Capture the cell that displays the provided text and extract its (x, y) central coordinate. 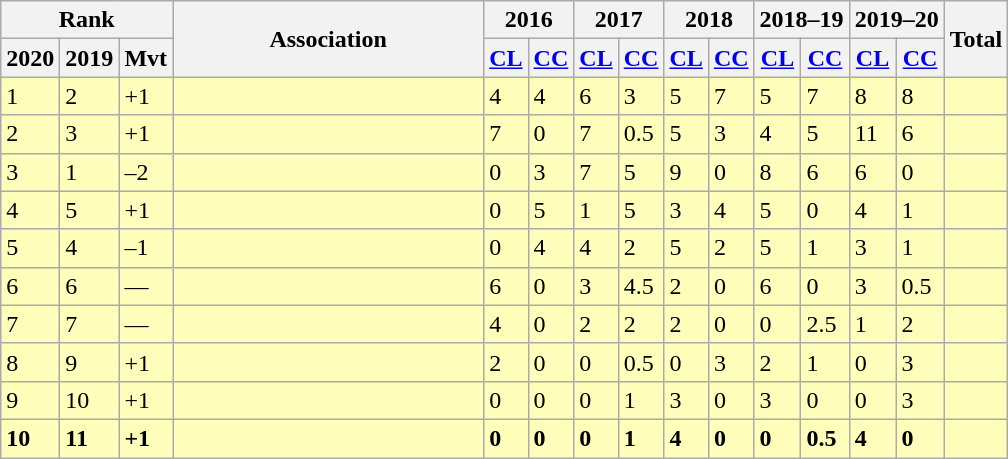
Association (328, 39)
2019 (90, 58)
Rank (87, 20)
2016 (529, 20)
2018–19 (802, 20)
2.5 (825, 324)
Total (976, 39)
2019–20 (896, 20)
2020 (30, 58)
4.5 (641, 286)
2017 (619, 20)
Mvt (146, 58)
–1 (146, 248)
–2 (146, 172)
2018 (709, 20)
